Provide the (X, Y) coordinate of the cell's center where the given text is located.  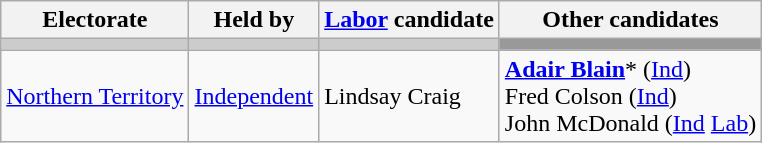
Adair Blain* (Ind)Fred Colson (Ind)John McDonald (Ind Lab) (630, 96)
Other candidates (630, 20)
Held by (254, 20)
Labor candidate (410, 20)
Electorate (95, 20)
Northern Territory (95, 96)
Independent (254, 96)
Lindsay Craig (410, 96)
